Determine the (x, y) coordinate at the center of the cell enclosing the given text.  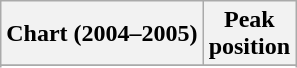
Peakposition (249, 34)
Chart (2004–2005) (102, 34)
